For the text-containing cell, return its midpoint in [x, y] coordinate format. 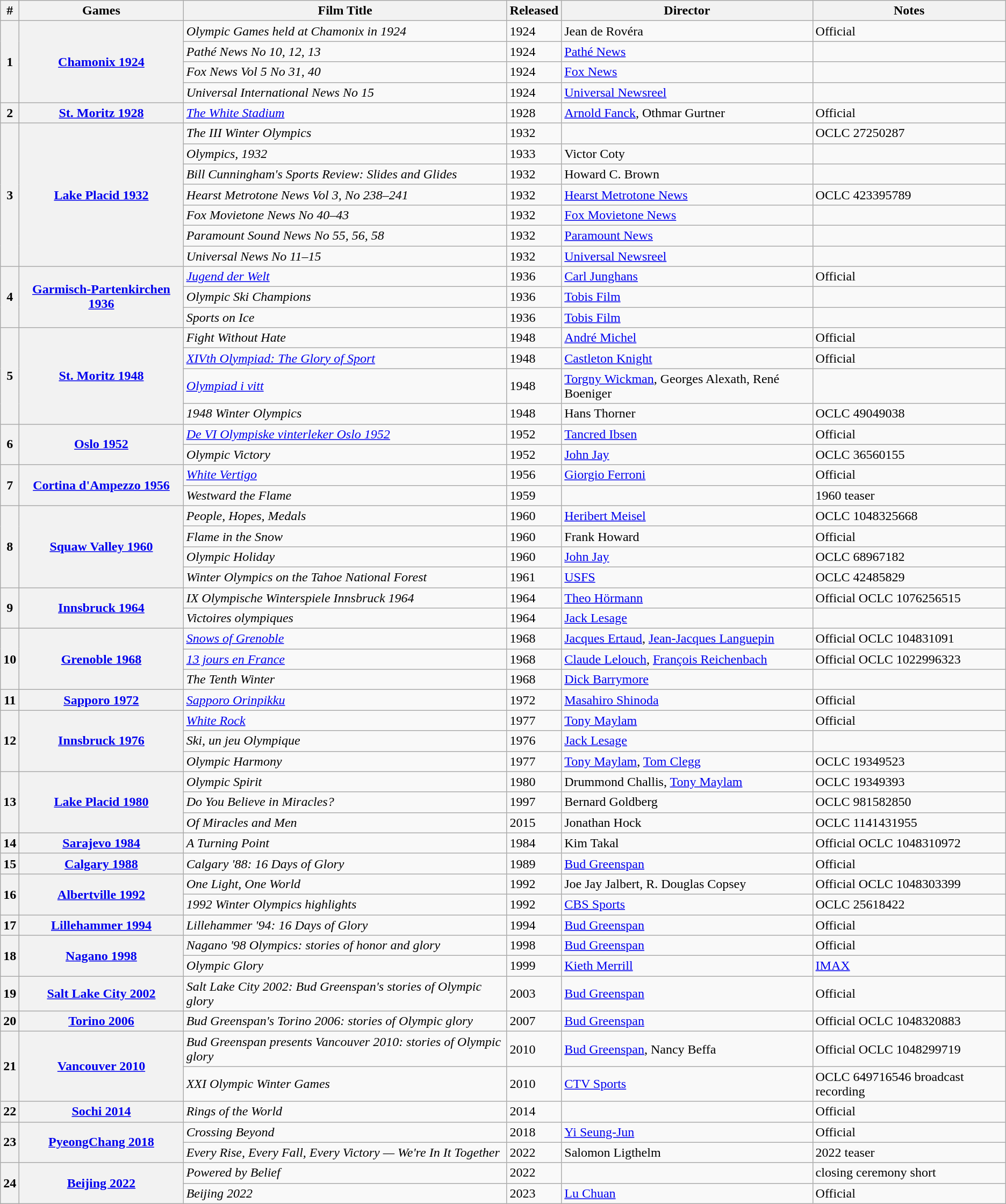
OCLC 981582850 [909, 802]
Bud Greenspan, Nancy Beffa [687, 1049]
1948 Winter Olympics [345, 414]
1 [10, 62]
2 [10, 113]
Released [534, 11]
17 [10, 925]
Games [101, 11]
Of Miracles and Men [345, 823]
Castleton Knight [687, 358]
7 [10, 485]
2014 [534, 1112]
Joe Jay Jalbert, R. Douglas Copsey [687, 884]
Tancred Ibsen [687, 434]
Bill Cunningham's Sports Review: Slides and Glides [345, 174]
1998 [534, 946]
Official OCLC 1048320883 [909, 1021]
1928 [534, 113]
18 [10, 956]
Albertville 1992 [101, 894]
Hans Thorner [687, 414]
Bud Greenspan's Torino 2006: stories of Olympic glory [345, 1021]
Official OCLC 1048303399 [909, 884]
Film Title [345, 11]
14 [10, 843]
Olympic Holiday [345, 557]
1989 [534, 863]
People, Hopes, Medals [345, 516]
Notes [909, 11]
13 [10, 802]
Jugend der Welt [345, 277]
Sports on Ice [345, 318]
Victoires olympiques [345, 618]
Winter Olympics on the Tahoe National Forest [345, 577]
OCLC 19349393 [909, 782]
Claude Lelouch, François Reichenbach [687, 659]
Universal International News No 15 [345, 92]
Jonathan Hock [687, 823]
19 [10, 994]
De VI Olympiske vinterleker Oslo 1952 [345, 434]
A Turning Point [345, 843]
PyeongChang 2018 [101, 1142]
Fox News [687, 72]
1994 [534, 925]
1960 teaser [909, 495]
André Michel [687, 338]
Official OCLC 1022996323 [909, 659]
Universal News No 11–15 [345, 256]
Sapporo 1972 [101, 700]
Olympic Victory [345, 455]
9 [10, 608]
One Light, One World [345, 884]
USFS [687, 577]
1992 Winter Olympics highlights [345, 904]
Calgary '88: 16 Days of Glory [345, 863]
2018 [534, 1132]
Chamonix 1924 [101, 62]
OCLC 1048325668 [909, 516]
Snows of Grenoble [345, 639]
Kim Takal [687, 843]
St. Moritz 1948 [101, 376]
Oslo 1952 [101, 444]
Frank Howard [687, 536]
OCLC 68967182 [909, 557]
Official OCLC 1048299719 [909, 1049]
Torino 2006 [101, 1021]
Olympic Ski Champions [345, 297]
24 [10, 1183]
White Rock [345, 720]
OCLC 25618422 [909, 904]
OCLC 36560155 [909, 455]
XXI Olympic Winter Games [345, 1084]
Paramount News [687, 235]
8 [10, 546]
2023 [534, 1193]
Tony Maylam, Tom Clegg [687, 761]
IMAX [909, 966]
Pathé News No 10, 12, 13 [345, 52]
12 [10, 741]
OCLC 49049038 [909, 414]
Salt Lake City 2002: Bud Greenspan's stories of Olympic glory [345, 994]
St. Moritz 1928 [101, 113]
Paramount Sound News No 55, 56, 58 [345, 235]
3 [10, 194]
1961 [534, 577]
Tony Maylam [687, 720]
IX Olympische Winterspiele Innsbruck 1964 [345, 598]
2007 [534, 1021]
Olympic Games held at Chamonix in 1924 [345, 31]
16 [10, 894]
OCLC 19349523 [909, 761]
The White Stadium [345, 113]
Squaw Valley 1960 [101, 546]
1997 [534, 802]
Innsbruck 1964 [101, 608]
Howard C. Brown [687, 174]
Lillehammer 1994 [101, 925]
Dick Barrymore [687, 680]
Flame in the Snow [345, 536]
4 [10, 297]
Garmisch-Partenkirchen 1936 [101, 297]
Official OCLC 1076256515 [909, 598]
11 [10, 700]
5 [10, 376]
White Vertigo [345, 475]
Fight Without Hate [345, 338]
Sarajevo 1984 [101, 843]
Crossing Beyond [345, 1132]
23 [10, 1142]
Hearst Metrotone News Vol 3, No 238–241 [345, 194]
Rings of the World [345, 1112]
Salt Lake City 2002 [101, 994]
Yi Seung-Jun [687, 1132]
Drummond Challis, Tony Maylam [687, 782]
2003 [534, 994]
Olympic Glory [345, 966]
1972 [534, 700]
10 [10, 659]
Cortina d'Ampezzo 1956 [101, 485]
OCLC 27250287 [909, 133]
Kieth Merrill [687, 966]
1980 [534, 782]
Fox Movietone News No 40–43 [345, 215]
# [10, 11]
Hearst Metrotone News [687, 194]
OCLC 423395789 [909, 194]
1956 [534, 475]
Official OCLC 1048310972 [909, 843]
Arnold Fanck, Othmar Gurtner [687, 113]
Masahiro Shinoda [687, 700]
15 [10, 863]
The Tenth Winter [345, 680]
1976 [534, 741]
XIVth Olympiad: The Glory of Sport [345, 358]
The III Winter Olympics [345, 133]
Fox News Vol 5 No 31, 40 [345, 72]
Lake Placid 1980 [101, 802]
1933 [534, 154]
Pathé News [687, 52]
Victor Coty [687, 154]
Innsbruck 1976 [101, 741]
Official OCLC 104831091 [909, 639]
Grenoble 1968 [101, 659]
Bernard Goldberg [687, 802]
Ski, un jeu Olympique [345, 741]
Sapporo Orinpikku [345, 700]
Lake Placid 1932 [101, 194]
13 jours en France [345, 659]
Nagano 1998 [101, 956]
22 [10, 1112]
Calgary 1988 [101, 863]
1959 [534, 495]
Jean de Rovéra [687, 31]
2022 teaser [909, 1152]
Olympic Spirit [345, 782]
Heribert Meisel [687, 516]
Olympics, 1932 [345, 154]
OCLC 649716546 broadcast recording [909, 1084]
Lillehammer '94: 16 Days of Glory [345, 925]
21 [10, 1066]
Nagano '98 Olympics: stories of honor and glory [345, 946]
1984 [534, 843]
Olympiad i vitt [345, 386]
20 [10, 1021]
Salomon Ligthelm [687, 1152]
Torgny Wickman, Georges Alexath, René Boeniger [687, 386]
1999 [534, 966]
Westward the Flame [345, 495]
6 [10, 444]
Vancouver 2010 [101, 1066]
Bud Greenspan presents Vancouver 2010: stories of Olympic glory [345, 1049]
closing ceremony short [909, 1173]
Fox Movietone News [687, 215]
CBS Sports [687, 904]
Sochi 2014 [101, 1112]
Lu Chuan [687, 1193]
Giorgio Ferroni [687, 475]
Do You Believe in Miracles? [345, 802]
OCLC 42485829 [909, 577]
Jacques Ertaud, Jean-Jacques Languepin [687, 639]
CTV Sports [687, 1084]
2015 [534, 823]
Every Rise, Every Fall, Every Victory — We're In It Together [345, 1152]
Powered by Belief [345, 1173]
Carl Junghans [687, 277]
Director [687, 11]
Olympic Harmony [345, 761]
OCLC 1141431955 [909, 823]
Theo Hörmann [687, 598]
